Detect which cell encompasses the target text, then output its (X, Y) center coordinate. 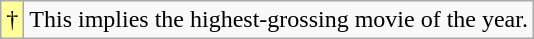
This implies the highest-grossing movie of the year. (279, 20)
† (12, 20)
